Find where the given text appears and provide that cell's center as [x, y] coordinate. 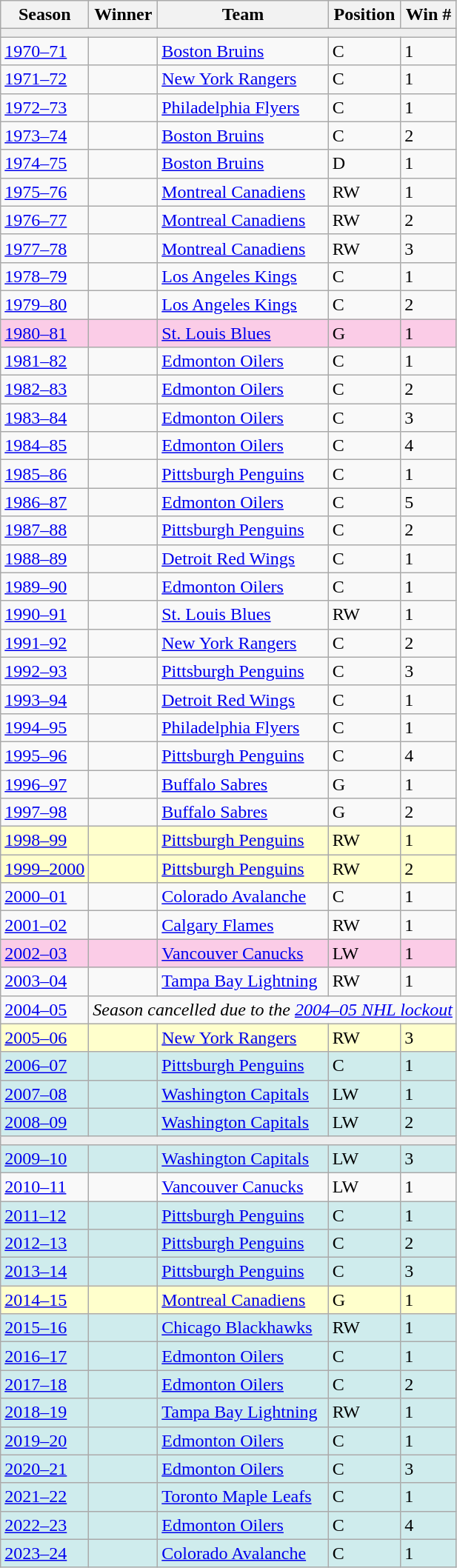
1976–77 [44, 220]
1970–71 [44, 51]
Win # [429, 15]
Season [44, 15]
2010–11 [44, 1187]
1999–2000 [44, 869]
1982–83 [44, 390]
2006–07 [44, 1066]
2016–17 [44, 1356]
Calgary Flames [243, 925]
Position [364, 15]
1992–93 [44, 671]
2018–19 [44, 1412]
1979–80 [44, 304]
2008–09 [44, 1122]
2003–04 [44, 981]
1988–89 [44, 558]
1980–81 [44, 333]
2021–22 [44, 1497]
1997–98 [44, 813]
1985–86 [44, 474]
2013–14 [44, 1272]
2015–16 [44, 1328]
2005–06 [44, 1038]
2004–05 [44, 1010]
1990–91 [44, 615]
Team [243, 15]
2011–12 [44, 1215]
1974–75 [44, 164]
1991–92 [44, 643]
1987–88 [44, 530]
2023–24 [44, 1553]
1995–96 [44, 755]
1971–72 [44, 79]
1993–94 [44, 699]
Toronto Maple Leafs [243, 1497]
1989–90 [44, 587]
2000–01 [44, 897]
2009–10 [44, 1158]
1978–79 [44, 276]
1998–99 [44, 841]
2022–23 [44, 1525]
1986–87 [44, 502]
5 [429, 502]
2019–20 [44, 1441]
2014–15 [44, 1300]
2001–02 [44, 925]
1972–73 [44, 107]
1983–84 [44, 418]
1996–97 [44, 784]
1973–74 [44, 136]
2020–21 [44, 1469]
Season cancelled due to the 2004–05 NHL lockout [273, 1010]
1977–78 [44, 248]
1975–76 [44, 192]
Winner [123, 15]
2012–13 [44, 1244]
2007–08 [44, 1094]
1994–95 [44, 727]
2017–18 [44, 1384]
Chicago Blackhawks [243, 1328]
D [364, 164]
2002–03 [44, 953]
1981–82 [44, 361]
1984–85 [44, 446]
